Identify which cell holds the provided text, then report its [x, y] central coordinate. 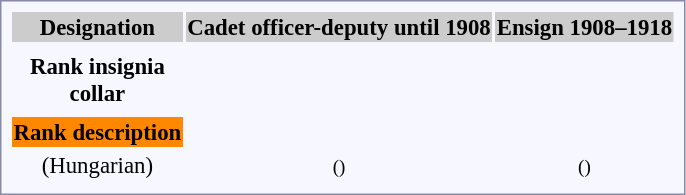
Rank description [98, 132]
Rank insigniacollar [98, 80]
(Hungarian) [98, 165]
Ensign 1908–1918 [584, 27]
Designation [98, 27]
Cadet officer-deputy until 1908 [340, 27]
